Output the (x, y) coordinate of the center of the cell containing the given text.  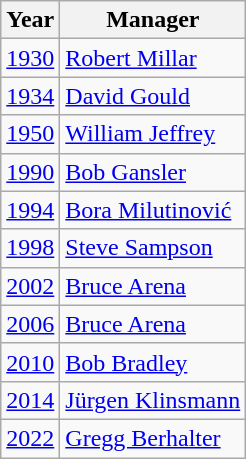
1990 (30, 172)
1998 (30, 248)
Manager (153, 20)
2010 (30, 362)
2002 (30, 286)
Year (30, 20)
2014 (30, 400)
1930 (30, 58)
David Gould (153, 96)
William Jeffrey (153, 134)
Gregg Berhalter (153, 438)
1994 (30, 210)
Bora Milutinović (153, 210)
1950 (30, 134)
Bob Bradley (153, 362)
Robert Millar (153, 58)
2006 (30, 324)
Jürgen Klinsmann (153, 400)
1934 (30, 96)
Steve Sampson (153, 248)
Bob Gansler (153, 172)
2022 (30, 438)
